Return the (x, y) coordinate for the center point of the cell that contains the specified text.  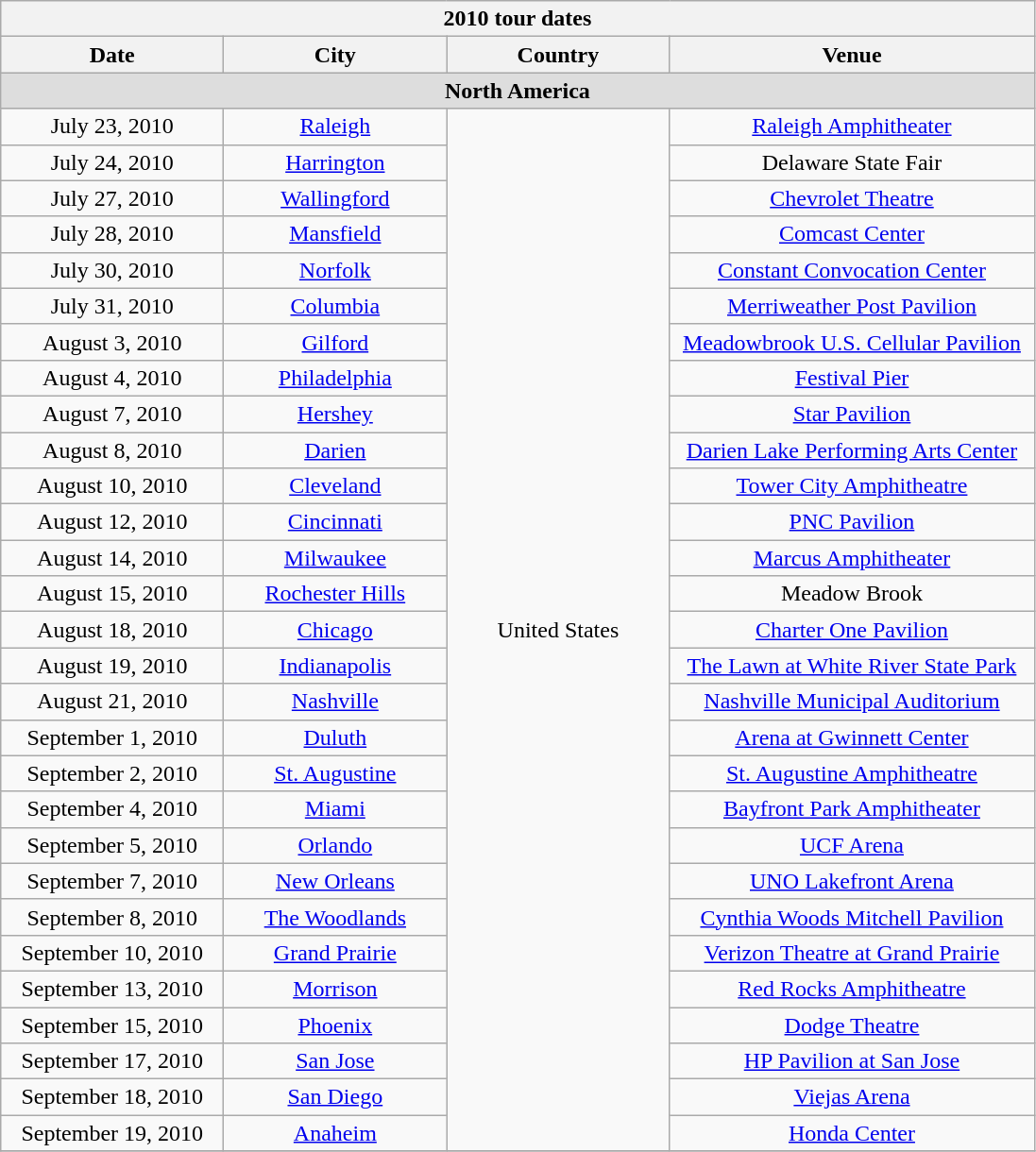
August 18, 2010 (112, 630)
Darien (335, 450)
2010 tour dates (518, 19)
Meadowbrook U.S. Cellular Pavilion (852, 342)
September 1, 2010 (112, 737)
September 10, 2010 (112, 953)
Raleigh Amphitheater (852, 127)
Grand Prairie (335, 953)
September 17, 2010 (112, 1061)
Milwaukee (335, 558)
Indianapolis (335, 666)
Venue (852, 55)
Norfolk (335, 270)
July 30, 2010 (112, 270)
Columbia (335, 306)
Date (112, 55)
Darien Lake Performing Arts Center (852, 450)
September 15, 2010 (112, 1025)
August 8, 2010 (112, 450)
Red Rocks Amphitheatre (852, 989)
August 4, 2010 (112, 378)
September 2, 2010 (112, 773)
The Woodlands (335, 917)
North America (518, 91)
Harrington (335, 162)
Meadow Brook (852, 594)
September 19, 2010 (112, 1133)
Phoenix (335, 1025)
San Diego (335, 1097)
September 4, 2010 (112, 809)
Charter One Pavilion (852, 630)
September 5, 2010 (112, 845)
United States (558, 630)
Nashville Municipal Auditorium (852, 702)
Verizon Theatre at Grand Prairie (852, 953)
New Orleans (335, 881)
Arena at Gwinnett Center (852, 737)
Gilford (335, 342)
August 3, 2010 (112, 342)
July 23, 2010 (112, 127)
Bayfront Park Amphitheater (852, 809)
St. Augustine (335, 773)
Cincinnati (335, 522)
Rochester Hills (335, 594)
Philadelphia (335, 378)
September 8, 2010 (112, 917)
Orlando (335, 845)
PNC Pavilion (852, 522)
Mansfield (335, 234)
September 18, 2010 (112, 1097)
Marcus Amphitheater (852, 558)
August 15, 2010 (112, 594)
City (335, 55)
August 19, 2010 (112, 666)
August 12, 2010 (112, 522)
Tower City Amphitheatre (852, 486)
The Lawn at White River State Park (852, 666)
Chicago (335, 630)
Raleigh (335, 127)
July 27, 2010 (112, 198)
Star Pavilion (852, 414)
Country (558, 55)
Miami (335, 809)
Dodge Theatre (852, 1025)
St. Augustine Amphitheatre (852, 773)
Cynthia Woods Mitchell Pavilion (852, 917)
July 24, 2010 (112, 162)
Constant Convocation Center (852, 270)
Honda Center (852, 1133)
September 7, 2010 (112, 881)
August 21, 2010 (112, 702)
Comcast Center (852, 234)
Cleveland (335, 486)
September 13, 2010 (112, 989)
July 28, 2010 (112, 234)
August 7, 2010 (112, 414)
Festival Pier (852, 378)
Viejas Arena (852, 1097)
August 10, 2010 (112, 486)
July 31, 2010 (112, 306)
HP Pavilion at San Jose (852, 1061)
Wallingford (335, 198)
Chevrolet Theatre (852, 198)
San Jose (335, 1061)
UCF Arena (852, 845)
Nashville (335, 702)
Merriweather Post Pavilion (852, 306)
Anaheim (335, 1133)
Hershey (335, 414)
August 14, 2010 (112, 558)
Delaware State Fair (852, 162)
UNO Lakefront Arena (852, 881)
Duluth (335, 737)
Morrison (335, 989)
